Capture the cell that displays the provided text and extract its (X, Y) central coordinate. 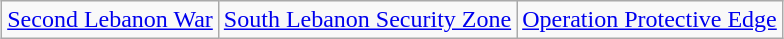
Operation Protective Edge (650, 20)
Second Lebanon War (110, 20)
South Lebanon Security Zone (367, 20)
